Provide the [X, Y] coordinate of the cell's center where the given text is located.  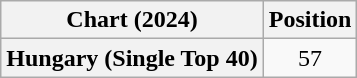
Hungary (Single Top 40) [132, 58]
Chart (2024) [132, 20]
Position [310, 20]
57 [310, 58]
